Return the (X, Y) coordinate for the center point of the cell that contains the specified text.  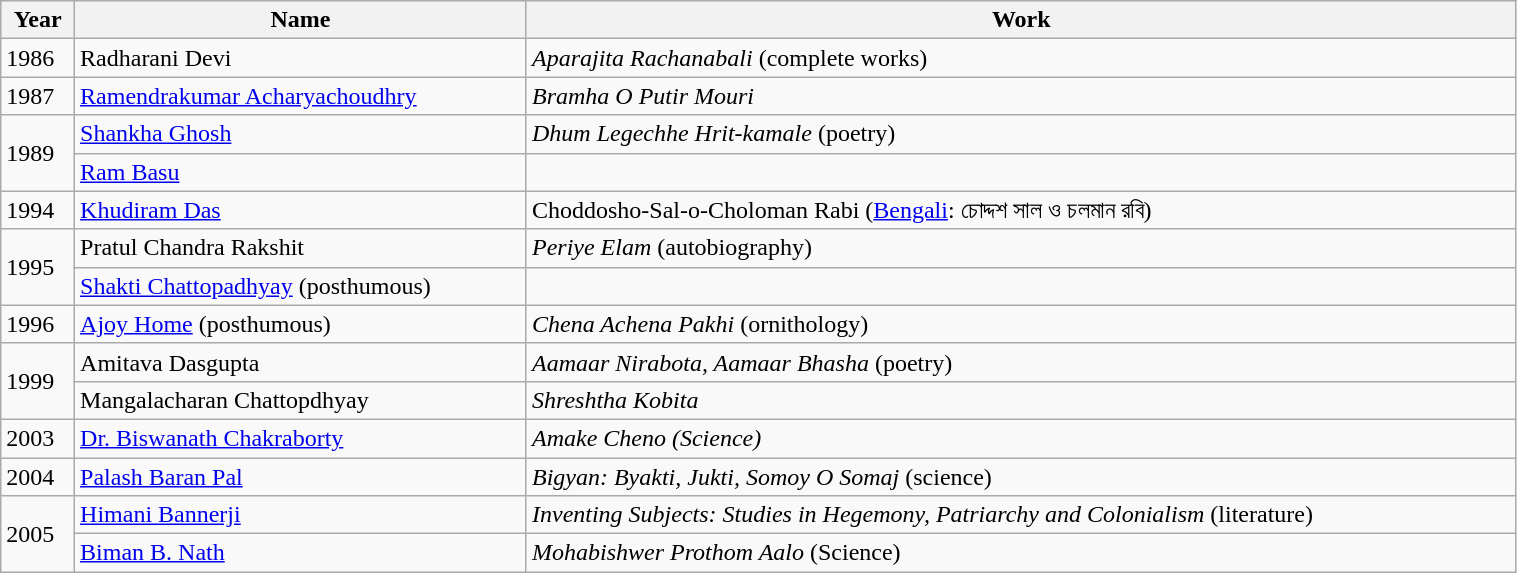
Radharani Devi (301, 58)
Bramha O Putir Mouri (1021, 96)
Choddosho-Sal-o-Choloman Rabi (Bengali: চোদ্দশ সাল ও চলমান রবি) (1021, 210)
Dhum Legechhe Hrit-kamale (poetry) (1021, 134)
Biman B. Nath (301, 553)
Amake Cheno (Science) (1021, 438)
Mangalacharan Chattopdhyay (301, 400)
1995 (38, 267)
Palash Baran Pal (301, 477)
1994 (38, 210)
2004 (38, 477)
Shakti Chattopadhyay (posthumous) (301, 286)
Mohabishwer Prothom Aalo (Science) (1021, 553)
Ajoy Home (posthumous) (301, 324)
Aamaar Nirabota, Aamaar Bhasha (poetry) (1021, 362)
Dr. Biswanath Chakraborty (301, 438)
2005 (38, 534)
Shankha Ghosh (301, 134)
Pratul Chandra Rakshit (301, 248)
1996 (38, 324)
Himani Bannerji (301, 515)
2003 (38, 438)
Khudiram Das (301, 210)
1989 (38, 153)
1987 (38, 96)
Periye Elam (autobiography) (1021, 248)
Ram Basu (301, 172)
Chena Achena Pakhi (ornithology) (1021, 324)
Amitava Dasgupta (301, 362)
Name (301, 20)
Ramendrakumar Acharyachoudhry (301, 96)
1986 (38, 58)
1999 (38, 381)
Work (1021, 20)
Shreshtha Kobita (1021, 400)
Inventing Subjects: Studies in Hegemony, Patriarchy and Colonialism (literature) (1021, 515)
Bigyan: Byakti, Jukti, Somoy O Somaj (science) (1021, 477)
Year (38, 20)
Aparajita Rachanabali (complete works) (1021, 58)
